Determine the [x, y] coordinate at the center of the cell enclosing the given text.  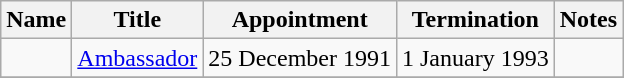
Termination [475, 20]
Notes [588, 20]
Ambassador [138, 58]
Name [36, 20]
Title [138, 20]
1 January 1993 [475, 58]
25 December 1991 [300, 58]
Appointment [300, 20]
